For the text-containing cell, return its midpoint in (x, y) coordinate format. 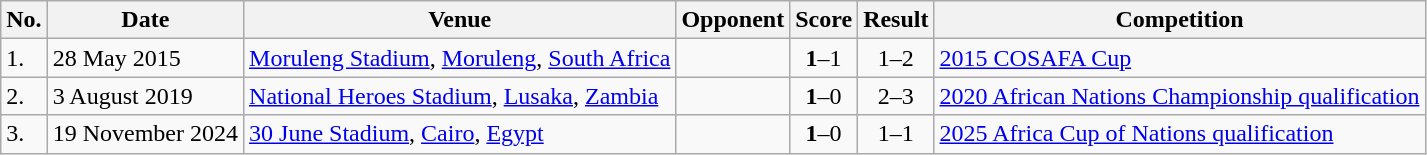
Venue (460, 20)
3. (24, 134)
2. (24, 96)
Moruleng Stadium, Moruleng, South Africa (460, 58)
2–3 (896, 96)
28 May 2015 (145, 58)
30 June Stadium, Cairo, Egypt (460, 134)
2015 COSAFA Cup (1180, 58)
No. (24, 20)
1. (24, 58)
19 November 2024 (145, 134)
Score (824, 20)
2020 African Nations Championship qualification (1180, 96)
2025 Africa Cup of Nations qualification (1180, 134)
1–2 (896, 58)
Date (145, 20)
Competition (1180, 20)
National Heroes Stadium, Lusaka, Zambia (460, 96)
3 August 2019 (145, 96)
Result (896, 20)
Opponent (733, 20)
